Extract the (x, y) coordinate from the center of the cell holding the provided text.  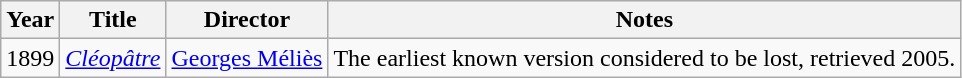
1899 (30, 58)
Year (30, 20)
Title (113, 20)
Cléopâtre (113, 58)
Director (247, 20)
Georges Méliès (247, 58)
The earliest known version considered to be lost, retrieved 2005. (644, 58)
Notes (644, 20)
